Provide the [X, Y] coordinate of the cell's center where the given text is located.  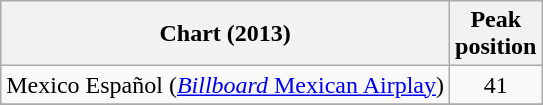
Peakposition [496, 34]
41 [496, 85]
Chart (2013) [226, 34]
Mexico Español (Billboard Mexican Airplay) [226, 85]
